For the text-containing cell, return its midpoint in (X, Y) coordinate format. 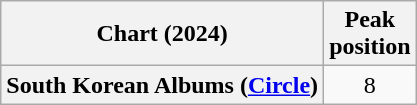
South Korean Albums (Circle) (162, 85)
Chart (2024) (162, 34)
Peakposition (370, 34)
8 (370, 85)
